Pinpoint the cell where the given text exists, returning its [x, y] midpoint coordinate. 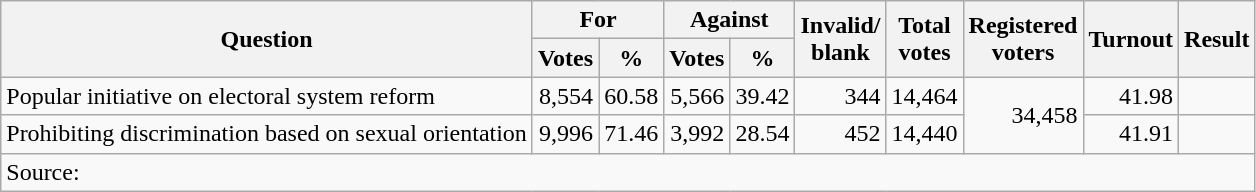
452 [840, 134]
Prohibiting discrimination based on sexual orientation [267, 134]
Popular initiative on electoral system reform [267, 96]
14,464 [924, 96]
For [598, 20]
39.42 [762, 96]
60.58 [632, 96]
344 [840, 96]
71.46 [632, 134]
5,566 [697, 96]
8,554 [565, 96]
Invalid/blank [840, 39]
Registeredvoters [1023, 39]
Result [1217, 39]
3,992 [697, 134]
41.98 [1131, 96]
Question [267, 39]
Turnout [1131, 39]
41.91 [1131, 134]
Source: [628, 172]
14,440 [924, 134]
Totalvotes [924, 39]
34,458 [1023, 115]
9,996 [565, 134]
28.54 [762, 134]
Against [730, 20]
